Capture the cell that displays the provided text and extract its (x, y) central coordinate. 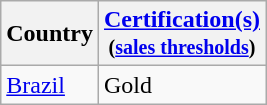
Certification(s)(sales thresholds) (182, 34)
Gold (182, 85)
Country (50, 34)
Brazil (50, 85)
